Provide the (x, y) coordinate of the cell's center where the given text is located.  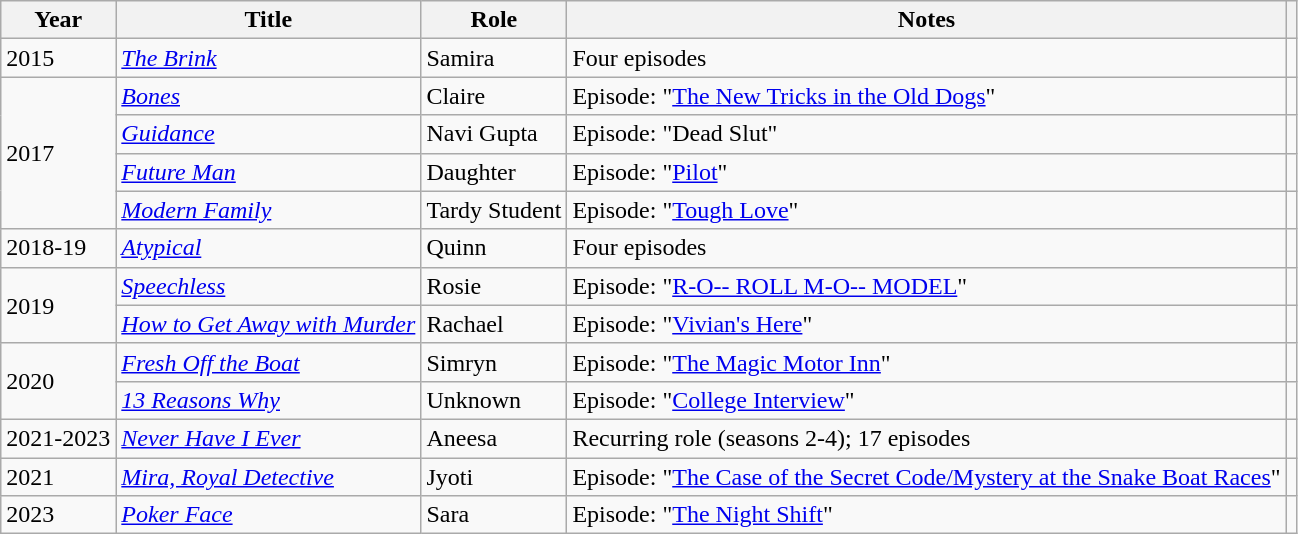
Never Have I Ever (268, 438)
Notes (926, 20)
Simryn (494, 362)
13 Reasons Why (268, 400)
Episode: "Tough Love" (926, 210)
2019 (58, 305)
Episode: "College Interview" (926, 400)
Episode: "Vivian's Here" (926, 324)
Bones (268, 96)
Speechless (268, 286)
Unknown (494, 400)
2018-19 (58, 248)
2017 (58, 153)
Quinn (494, 248)
Episode: "The Night Shift" (926, 515)
Atypical (268, 248)
Samira (494, 58)
Future Man (268, 172)
Guidance (268, 134)
Recurring role (seasons 2-4); 17 episodes (926, 438)
Mira, Royal Detective (268, 477)
2015 (58, 58)
Role (494, 20)
Episode: "R-O-- ROLL M-O-- MODEL" (926, 286)
2020 (58, 381)
2021-2023 (58, 438)
Year (58, 20)
How to Get Away with Murder (268, 324)
Aneesa (494, 438)
Episode: "The Magic Motor Inn" (926, 362)
Sara (494, 515)
Tardy Student (494, 210)
Episode: "The New Tricks in the Old Dogs" (926, 96)
The Brink (268, 58)
2023 (58, 515)
Poker Face (268, 515)
Rachael (494, 324)
Jyoti (494, 477)
Rosie (494, 286)
Episode: "The Case of the Secret Code/Mystery at the Snake Boat Races" (926, 477)
Fresh Off the Boat (268, 362)
2021 (58, 477)
Episode: "Dead Slut" (926, 134)
Modern Family (268, 210)
Daughter (494, 172)
Navi Gupta (494, 134)
Title (268, 20)
Episode: "Pilot" (926, 172)
Claire (494, 96)
